Provide the (x, y) coordinate of the cell's center where the given text is located.  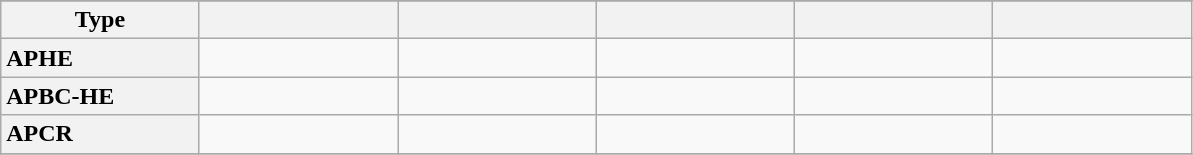
APCR (100, 134)
APHE (100, 58)
Type (100, 20)
APBC-HE (100, 96)
